Output the (X, Y) coordinate of the center of the cell containing the given text.  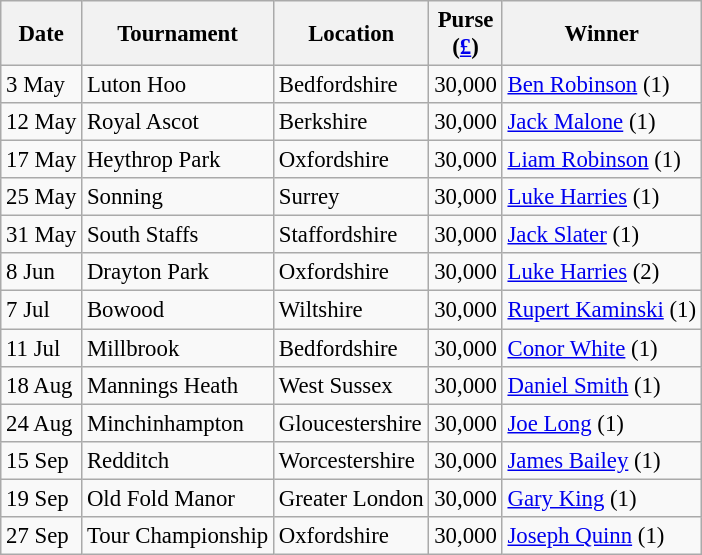
24 Aug (42, 423)
18 Aug (42, 385)
Mannings Heath (178, 385)
Surrey (350, 197)
Luke Harries (2) (602, 273)
James Bailey (1) (602, 460)
12 May (42, 122)
Worcestershire (350, 460)
Ben Robinson (1) (602, 85)
Jack Slater (1) (602, 235)
15 Sep (42, 460)
Joseph Quinn (1) (602, 536)
19 Sep (42, 498)
Rupert Kaminski (1) (602, 310)
Date (42, 34)
Millbrook (178, 348)
Redditch (178, 460)
Joe Long (1) (602, 423)
Gloucestershire (350, 423)
Luton Hoo (178, 85)
Greater London (350, 498)
Wiltshire (350, 310)
8 Jun (42, 273)
25 May (42, 197)
27 Sep (42, 536)
Luke Harries (1) (602, 197)
Berkshire (350, 122)
3 May (42, 85)
Daniel Smith (1) (602, 385)
Location (350, 34)
Tour Championship (178, 536)
Gary King (1) (602, 498)
Drayton Park (178, 273)
South Staffs (178, 235)
11 Jul (42, 348)
Minchinhampton (178, 423)
Royal Ascot (178, 122)
Jack Malone (1) (602, 122)
Conor White (1) (602, 348)
Staffordshire (350, 235)
17 May (42, 160)
Tournament (178, 34)
Purse(£) (466, 34)
Bowood (178, 310)
31 May (42, 235)
7 Jul (42, 310)
Sonning (178, 197)
Old Fold Manor (178, 498)
Liam Robinson (1) (602, 160)
Winner (602, 34)
Heythrop Park (178, 160)
West Sussex (350, 385)
